Find where the given text appears and provide that cell's center as [x, y] coordinate. 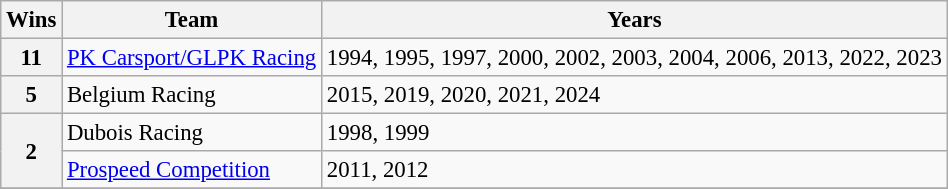
Belgium Racing [192, 95]
2015, 2019, 2020, 2021, 2024 [635, 95]
Prospeed Competition [192, 170]
1994, 1995, 1997, 2000, 2002, 2003, 2004, 2006, 2013, 2022, 2023 [635, 58]
Dubois Racing [192, 133]
Wins [32, 20]
PK Carsport/GLPK Racing [192, 58]
2011, 2012 [635, 170]
2 [32, 152]
5 [32, 95]
Team [192, 20]
11 [32, 58]
Years [635, 20]
1998, 1999 [635, 133]
